From the cell containing the given text, extract its center point as [x, y] coordinate. 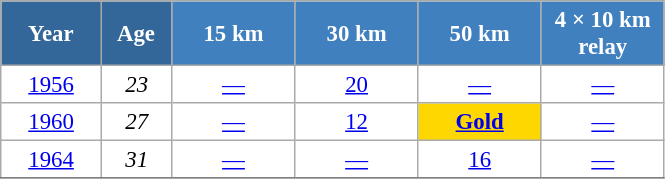
12 [356, 122]
Gold [480, 122]
1964 [52, 160]
16 [480, 160]
23 [136, 85]
4 × 10 km relay [602, 34]
1960 [52, 122]
30 km [356, 34]
50 km [480, 34]
31 [136, 160]
27 [136, 122]
Age [136, 34]
20 [356, 85]
15 km [234, 34]
1956 [52, 85]
Year [52, 34]
